Extract the [x, y] coordinate from the center of the cell holding the provided text.  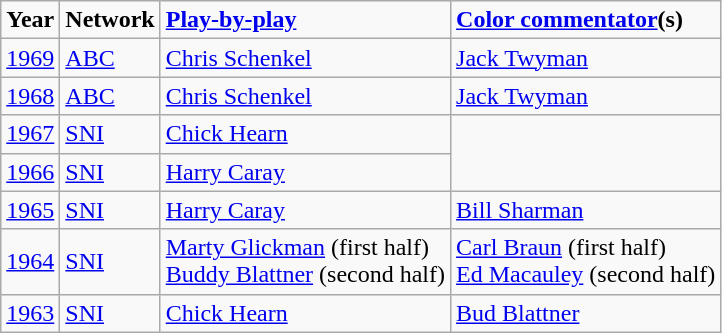
Year [30, 20]
Network [110, 20]
1967 [30, 134]
Bill Sharman [586, 210]
1966 [30, 172]
1963 [30, 313]
Color commentator(s) [586, 20]
Play-by-play [305, 20]
1969 [30, 58]
1965 [30, 210]
Bud Blattner [586, 313]
Carl Braun (first half)Ed Macauley (second half) [586, 262]
1964 [30, 262]
Marty Glickman (first half)Buddy Blattner (second half) [305, 262]
1968 [30, 96]
